Extract the [x, y] coordinate from the center of the cell holding the provided text.  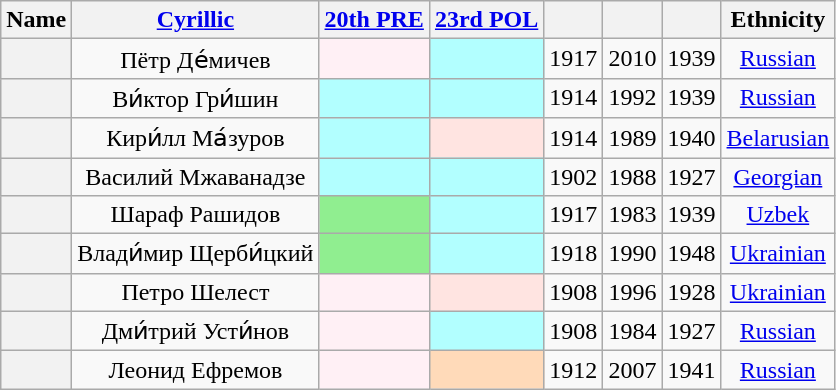
Ethnicity [778, 20]
2010 [632, 59]
1928 [692, 292]
Ви́ктор Гри́шин [196, 98]
1983 [632, 215]
Belarusian [778, 138]
1984 [632, 331]
Василий Мжаванадзе [196, 177]
1989 [632, 138]
Шараф Рашидов [196, 215]
Леонид Ефремов [196, 370]
1941 [692, 370]
1918 [574, 254]
Кири́лл Ма́зуров [196, 138]
Name [36, 20]
Петро Шелест [196, 292]
20th PRE [374, 20]
1996 [632, 292]
Влади́мир Щерби́цкий [196, 254]
1990 [632, 254]
Uzbek [778, 215]
2007 [632, 370]
23rd POL [486, 20]
Пётр Де́мичев [196, 59]
Дми́трий Усти́нов [196, 331]
Cyrillic [196, 20]
Georgian [778, 177]
1948 [692, 254]
1902 [574, 177]
1992 [632, 98]
1940 [692, 138]
1988 [632, 177]
1912 [574, 370]
